Locate the cell with the specified text and output its [x, y] center coordinate. 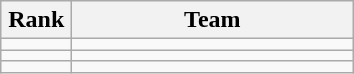
Team [212, 20]
Rank [36, 20]
